Determine the [x, y] coordinate at the center of the cell enclosing the given text.  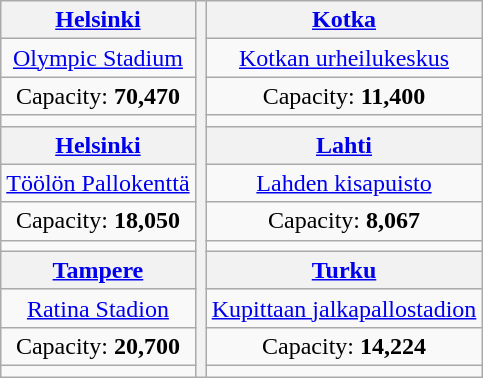
Töölön Pallokenttä [98, 183]
Ratina Stadion [98, 308]
Capacity: 8,067 [344, 221]
Lahden kisapuisto [344, 183]
Capacity: 18,050 [98, 221]
Kotkan urheilukeskus [344, 58]
Lahti [344, 145]
Tampere [98, 270]
Capacity: 11,400 [344, 96]
Capacity: 14,224 [344, 346]
Olympic Stadium [98, 58]
Turku [344, 270]
Capacity: 20,700 [98, 346]
Kotka [344, 20]
Kupittaan jalkapallostadion [344, 308]
Capacity: 70,470 [98, 96]
